For the text-containing cell, return its midpoint in (x, y) coordinate format. 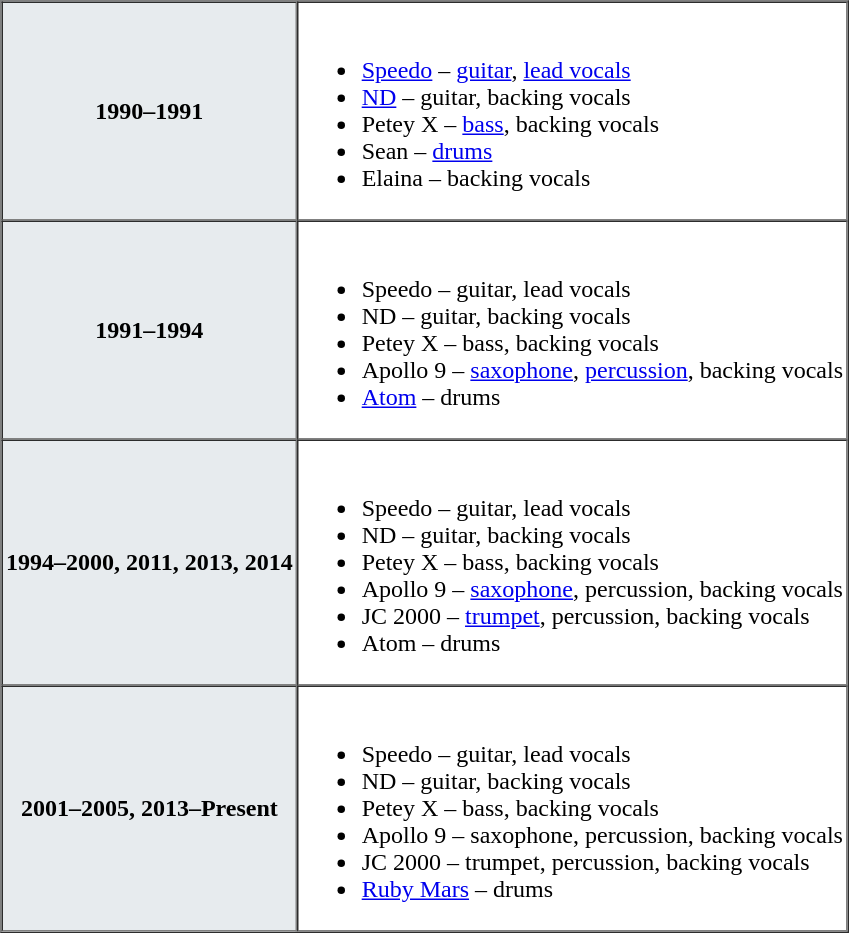
1991–1994 (150, 330)
1994–2000, 2011, 2013, 2014 (150, 563)
1990–1991 (150, 112)
2001–2005, 2013–Present (150, 809)
Speedo – guitar, lead vocalsND – guitar, backing vocalsPetey X – bass, backing vocalsApollo 9 – saxophone, percussion, backing vocalsAtom – drums (572, 330)
Speedo – guitar, lead vocalsND – guitar, backing vocalsPetey X – bass, backing vocalsSean – drumsElaina – backing vocals (572, 112)
